Detect which cell encompasses the target text, then output its [x, y] center coordinate. 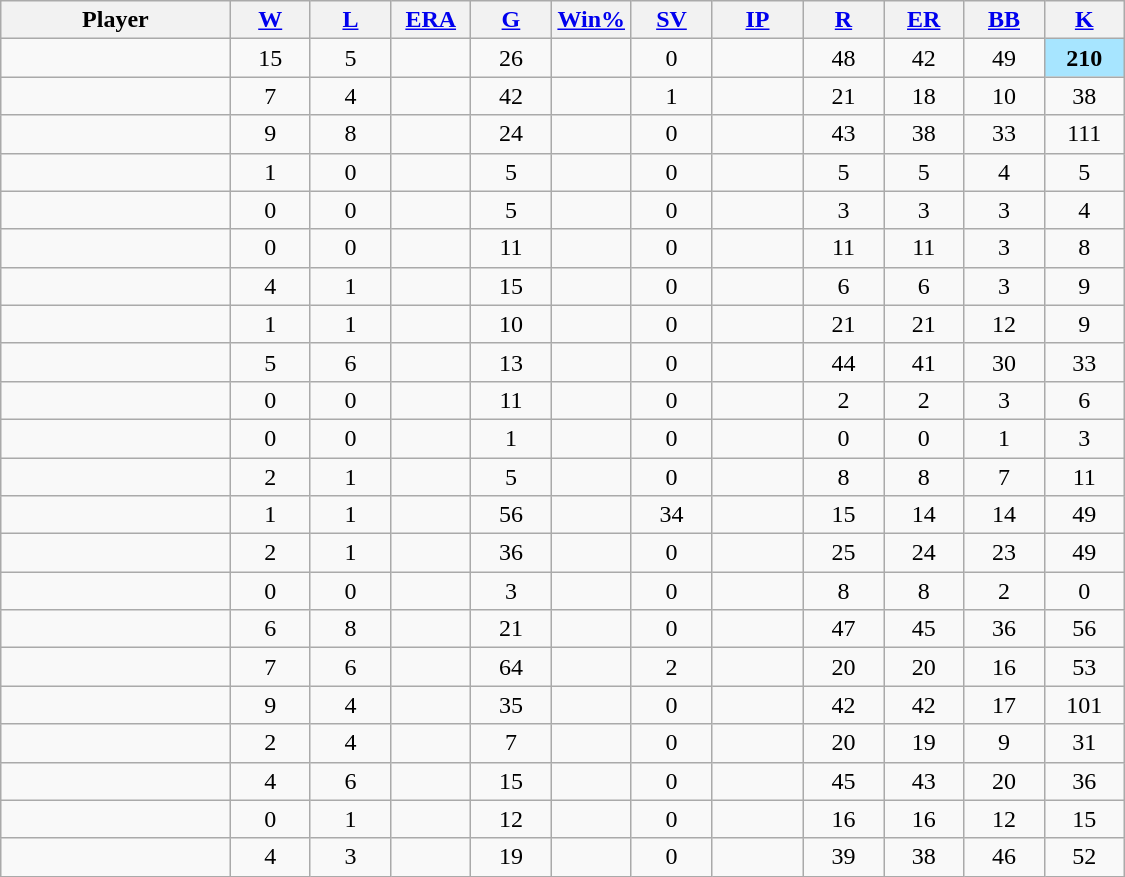
52 [1084, 857]
34 [671, 515]
SV [671, 20]
L [350, 20]
BB [1004, 20]
41 [924, 362]
K [1084, 20]
111 [1084, 134]
G [511, 20]
44 [843, 362]
47 [843, 629]
53 [1084, 667]
13 [511, 362]
31 [1084, 743]
23 [1004, 553]
64 [511, 667]
W [270, 20]
25 [843, 553]
26 [511, 58]
210 [1084, 58]
IP [758, 20]
Player [116, 20]
R [843, 20]
18 [924, 96]
46 [1004, 857]
39 [843, 857]
17 [1004, 705]
48 [843, 58]
101 [1084, 705]
ER [924, 20]
ERA [431, 20]
35 [511, 705]
30 [1004, 362]
Win% [591, 20]
